Scan for the cell matching the given text and deliver its [x, y] coordinate at center. 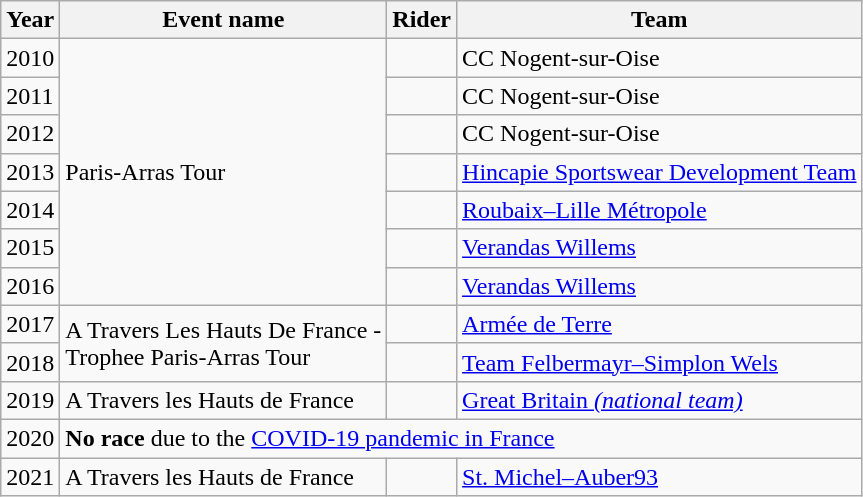
2012 [30, 134]
Event name [224, 20]
2019 [30, 400]
Hincapie Sportswear Development Team [660, 172]
2013 [30, 172]
Great Britain (national team) [660, 400]
Rider [422, 20]
2011 [30, 96]
Team Felbermayr–Simplon Wels [660, 362]
Armée de Terre [660, 324]
2018 [30, 362]
2014 [30, 210]
Team [660, 20]
Paris-Arras Tour [224, 172]
2015 [30, 248]
Roubaix–Lille Métropole [660, 210]
A Travers Les Hauts De France -Trophee Paris-Arras Tour [224, 343]
2021 [30, 477]
Year [30, 20]
2010 [30, 58]
No race due to the COVID-19 pandemic in France [461, 438]
2017 [30, 324]
2016 [30, 286]
St. Michel–Auber93 [660, 477]
2020 [30, 438]
